Locate the cell with the specified text and output its (X, Y) center coordinate. 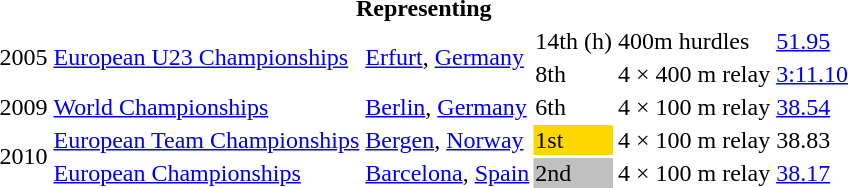
14th (h) (574, 41)
2nd (574, 173)
400m hurdles (694, 41)
Bergen, Norway (448, 140)
European Championships (206, 173)
Barcelona, Spain (448, 173)
4 × 400 m relay (694, 74)
European U23 Championships (206, 58)
Berlin, Germany (448, 107)
Erfurt, Germany (448, 58)
8th (574, 74)
European Team Championships (206, 140)
1st (574, 140)
6th (574, 107)
World Championships (206, 107)
